Scan for the cell matching the given text and deliver its (X, Y) coordinate at center. 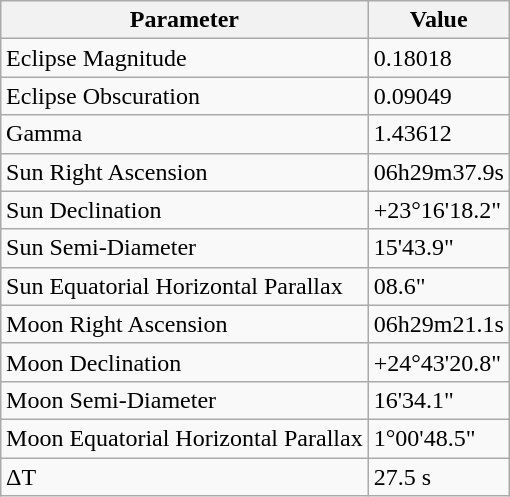
0.09049 (438, 96)
Gamma (185, 134)
+24°43'20.8" (438, 362)
Moon Declination (185, 362)
1°00'48.5" (438, 438)
16'34.1" (438, 400)
Moon Right Ascension (185, 324)
Eclipse Obscuration (185, 96)
Moon Semi-Diameter (185, 400)
Moon Equatorial Horizontal Parallax (185, 438)
0.18018 (438, 58)
06h29m21.1s (438, 324)
Eclipse Magnitude (185, 58)
1.43612 (438, 134)
Sun Semi-Diameter (185, 248)
06h29m37.9s (438, 172)
Sun Declination (185, 210)
ΔT (185, 477)
08.6" (438, 286)
+23°16'18.2" (438, 210)
Value (438, 20)
15'43.9" (438, 248)
Parameter (185, 20)
Sun Right Ascension (185, 172)
27.5 s (438, 477)
Sun Equatorial Horizontal Parallax (185, 286)
